Search for the cell housing the specified text and yield its (x, y) center coordinate. 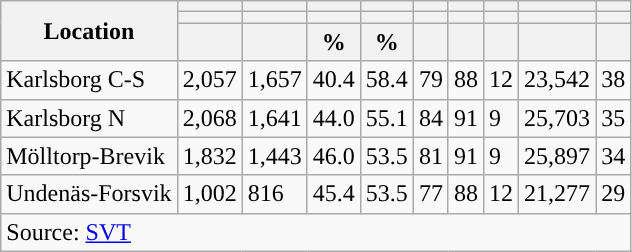
35 (614, 118)
1,832 (210, 156)
2,057 (210, 80)
1,657 (274, 80)
Location (89, 31)
44.0 (334, 118)
29 (614, 194)
77 (430, 194)
25,897 (558, 156)
40.4 (334, 80)
81 (430, 156)
38 (614, 80)
25,703 (558, 118)
23,542 (558, 80)
55.1 (386, 118)
Karlsborg C-S (89, 80)
21,277 (558, 194)
816 (274, 194)
34 (614, 156)
58.4 (386, 80)
45.4 (334, 194)
Undenäs-Forsvik (89, 194)
1,002 (210, 194)
Source: SVT (316, 232)
46.0 (334, 156)
1,443 (274, 156)
84 (430, 118)
1,641 (274, 118)
Mölltorp-Brevik (89, 156)
79 (430, 80)
2,068 (210, 118)
Karlsborg N (89, 118)
